Find where the given text appears and provide that cell's center as [X, Y] coordinate. 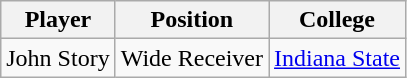
College [338, 20]
Indiana State [338, 58]
John Story [58, 58]
Player [58, 20]
Position [192, 20]
Wide Receiver [192, 58]
